Provide the (x, y) coordinate of the cell's center where the given text is located.  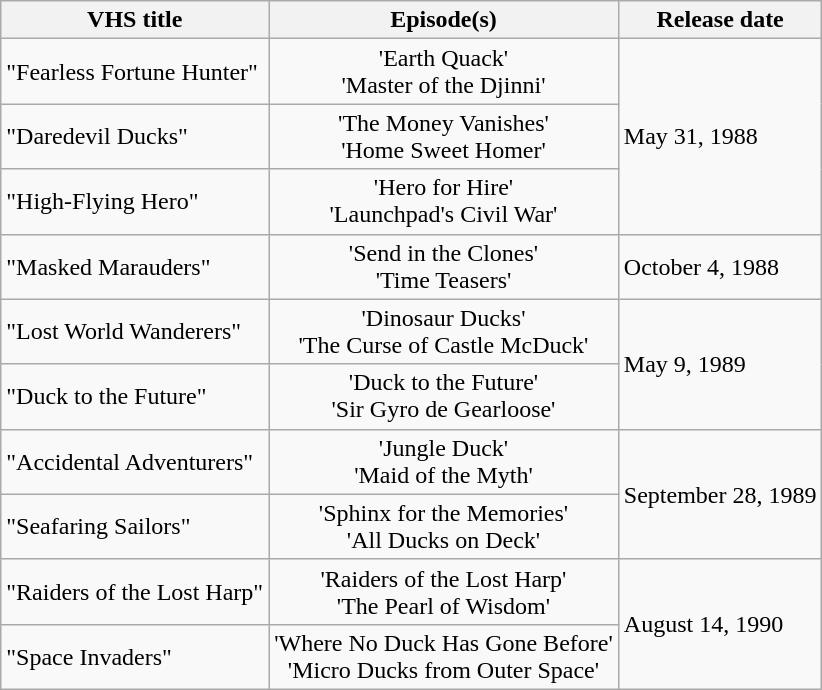
Release date (720, 20)
"Accidental Adventurers" (135, 462)
"Space Invaders" (135, 656)
May 9, 1989 (720, 364)
"Daredevil Ducks" (135, 136)
August 14, 1990 (720, 624)
"Masked Marauders" (135, 266)
'Where No Duck Has Gone Before''Micro Ducks from Outer Space' (444, 656)
'Jungle Duck''Maid of the Myth' (444, 462)
"Raiders of the Lost Harp" (135, 592)
"Duck to the Future" (135, 396)
'Sphinx for the Memories''All Ducks on Deck' (444, 526)
May 31, 1988 (720, 136)
'Earth Quack''Master of the Djinni' (444, 72)
Episode(s) (444, 20)
"High-Flying Hero" (135, 202)
'Dinosaur Ducks''The Curse of Castle McDuck' (444, 332)
VHS title (135, 20)
'The Money Vanishes''Home Sweet Homer' (444, 136)
October 4, 1988 (720, 266)
'Send in the Clones''Time Teasers' (444, 266)
"Seafaring Sailors" (135, 526)
'Raiders of the Lost Harp''The Pearl of Wisdom' (444, 592)
"Lost World Wanderers" (135, 332)
September 28, 1989 (720, 494)
"Fearless Fortune Hunter" (135, 72)
'Hero for Hire''Launchpad's Civil War' (444, 202)
'Duck to the Future''Sir Gyro de Gearloose' (444, 396)
